Capture the cell that displays the provided text and extract its (X, Y) central coordinate. 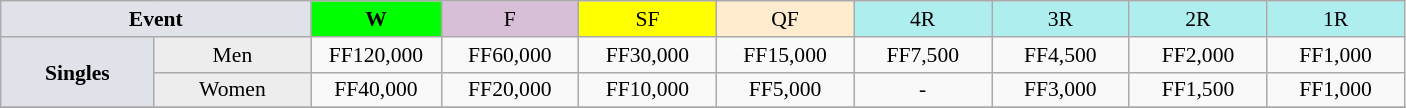
FF4,500 (1061, 55)
Women (232, 90)
FF40,000 (376, 90)
QF (785, 19)
Men (232, 55)
FF3,000 (1061, 90)
4R (923, 19)
1R (1336, 19)
FF15,000 (785, 55)
FF7,500 (923, 55)
Singles (78, 72)
3R (1061, 19)
FF10,000 (648, 90)
Event (156, 19)
F (510, 19)
FF1,500 (1198, 90)
FF20,000 (510, 90)
SF (648, 19)
FF5,000 (785, 90)
FF30,000 (648, 55)
FF60,000 (510, 55)
FF2,000 (1198, 55)
FF120,000 (376, 55)
W (376, 19)
2R (1198, 19)
- (923, 90)
